Return the [X, Y] coordinate for the center point of the cell that contains the specified text.  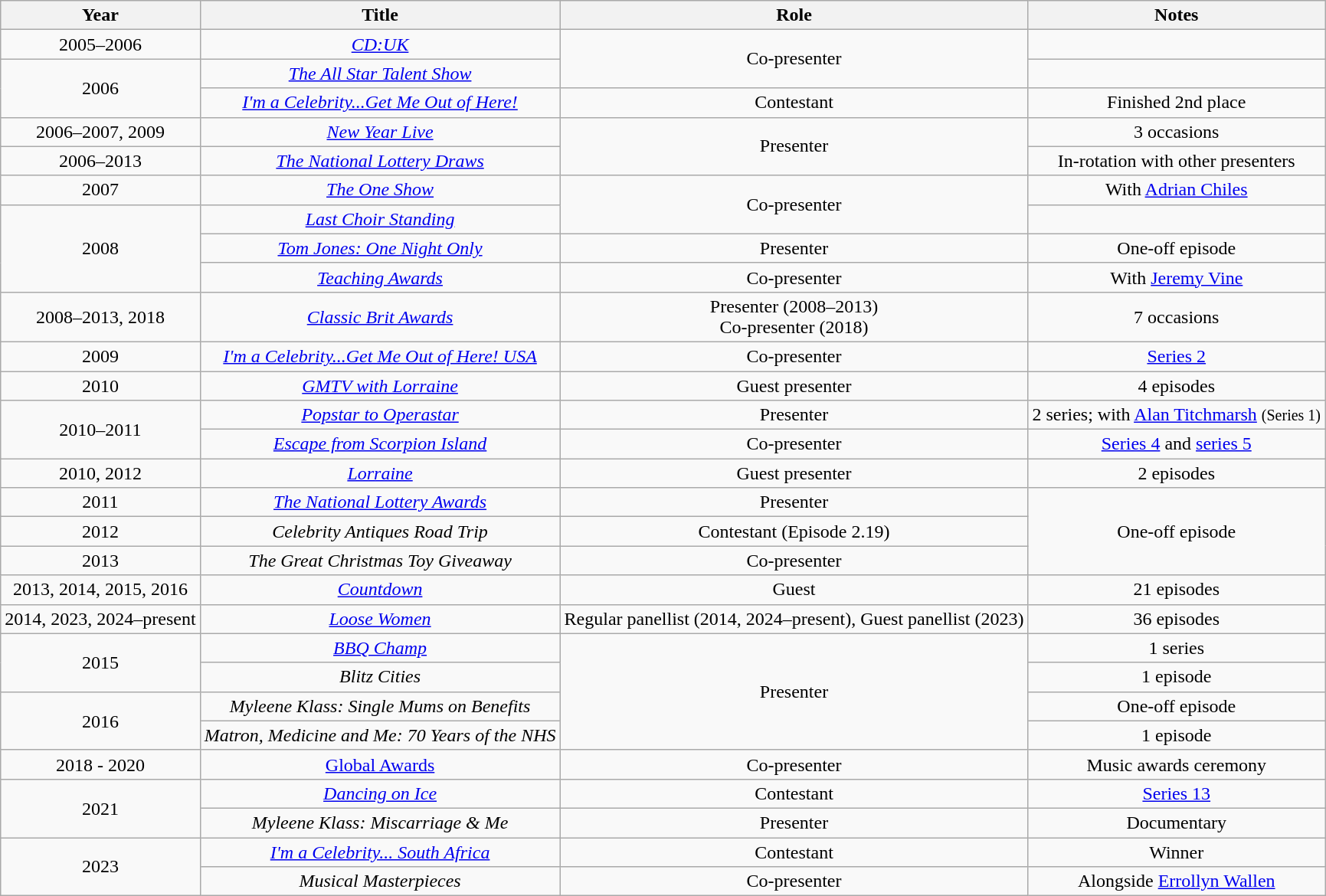
Global Awards [380, 764]
Popstar to Operastar [380, 415]
In-rotation with other presenters [1177, 161]
The National Lottery Awards [380, 502]
Notes [1177, 15]
Documentary [1177, 822]
2012 [100, 531]
Alongside Errollyn Wallen [1177, 881]
The Great Christmas Toy Giveaway [380, 561]
Escape from Scorpion Island [380, 444]
Countdown [380, 590]
4 episodes [1177, 385]
Music awards ceremony [1177, 764]
The National Lottery Draws [380, 161]
Series 2 [1177, 356]
Presenter (2008–2013)Co-presenter (2018) [794, 317]
The One Show [380, 190]
BBQ Champ [380, 648]
Winner [1177, 852]
2 series; with Alan Titchmarsh (Series 1) [1177, 415]
CD:UK [380, 44]
2010 [100, 385]
Teaching Awards [380, 277]
2015 [100, 662]
Matron, Medicine and Me: 70 Years of the NHS [380, 735]
Celebrity Antiques Road Trip [380, 531]
2013 [100, 561]
2007 [100, 190]
36 episodes [1177, 619]
Regular panellist (2014, 2024–present), Guest panellist (2023) [794, 619]
Tom Jones: One Night Only [380, 248]
Classic Brit Awards [380, 317]
1 series [1177, 648]
2018 - 2020 [100, 764]
2006–2013 [100, 161]
2021 [100, 808]
The All Star Talent Show [380, 74]
3 occasions [1177, 132]
2009 [100, 356]
2008 [100, 248]
Series 13 [1177, 793]
2011 [100, 502]
Finished 2nd place [1177, 103]
2010, 2012 [100, 473]
I'm a Celebrity...Get Me Out of Here! [380, 103]
GMTV with Lorraine [380, 385]
2 episodes [1177, 473]
I'm a Celebrity...Get Me Out of Here! USA [380, 356]
Contestant (Episode 2.19) [794, 531]
Title [380, 15]
2006 [100, 88]
With Jeremy Vine [1177, 277]
Blitz Cities [380, 677]
Loose Women [380, 619]
7 occasions [1177, 317]
Series 4 and series 5 [1177, 444]
2013, 2014, 2015, 2016 [100, 590]
2006–2007, 2009 [100, 132]
2008–2013, 2018 [100, 317]
With Adrian Chiles [1177, 190]
Guest [794, 590]
2016 [100, 721]
Myleene Klass: Single Mums on Benefits [380, 706]
Lorraine [380, 473]
2005–2006 [100, 44]
2014, 2023, 2024–present [100, 619]
2023 [100, 867]
Last Choir Standing [380, 219]
Dancing on Ice [380, 793]
Myleene Klass: Miscarriage & Me [380, 822]
Year [100, 15]
2010–2011 [100, 430]
New Year Live [380, 132]
Musical Masterpieces [380, 881]
Role [794, 15]
I'm a Celebrity... South Africa [380, 852]
21 episodes [1177, 590]
